Identify which cell holds the provided text, then report its [x, y] central coordinate. 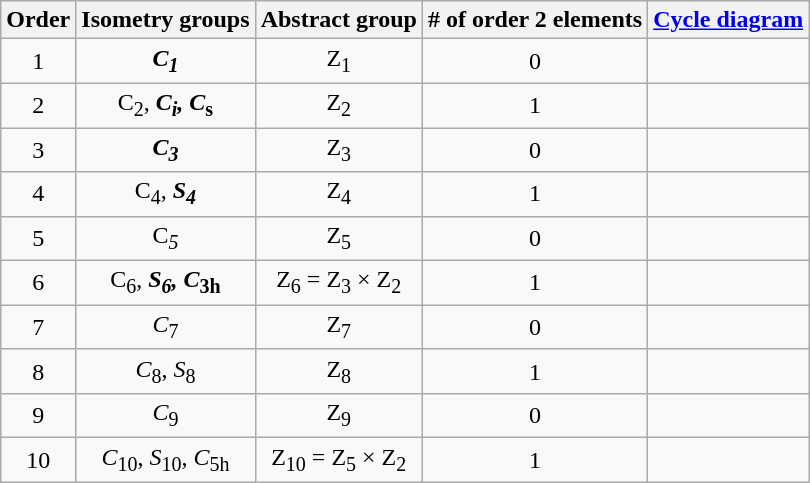
Z3 [338, 150]
Z2 [338, 105]
C6, S6, C3h [166, 283]
5 [38, 238]
Order [38, 20]
# of order 2 elements [534, 20]
2 [38, 105]
Z8 [338, 371]
Z1 [338, 61]
C2, Ci, Cs [166, 105]
Z10 = Z5 × Z2 [338, 460]
6 [38, 283]
Z5 [338, 238]
Abstract group [338, 20]
C10, S10, C5h [166, 460]
Z4 [338, 194]
C5 [166, 238]
C7 [166, 327]
4 [38, 194]
C3 [166, 150]
10 [38, 460]
Cycle diagram [728, 20]
7 [38, 327]
8 [38, 371]
Isometry groups [166, 20]
3 [38, 150]
Z7 [338, 327]
C8, S8 [166, 371]
C9 [166, 416]
9 [38, 416]
C4, S4 [166, 194]
C1 [166, 61]
Z9 [338, 416]
Z6 = Z3 × Z2 [338, 283]
